Detect which cell encompasses the target text, then output its (X, Y) center coordinate. 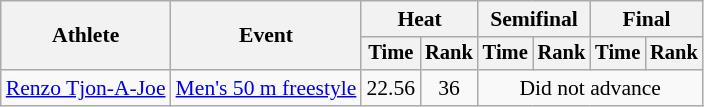
Final (646, 19)
Did not advance (590, 88)
22.56 (390, 88)
Athlete (86, 36)
Event (266, 36)
Heat (419, 19)
Renzo Tjon-A-Joe (86, 88)
Semifinal (534, 19)
Men's 50 m freestyle (266, 88)
36 (449, 88)
